Find where the given text appears and provide that cell's center as [X, Y] coordinate. 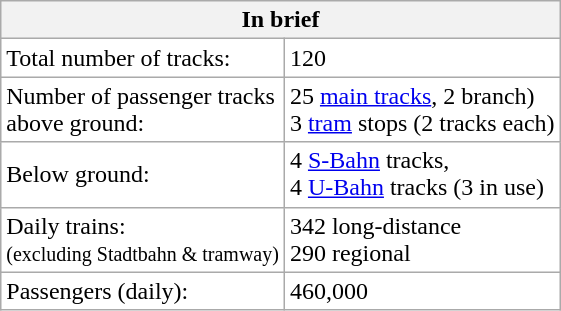
25 main tracks, 2 branch)3 tram stops (2 tracks each) [422, 110]
In brief [280, 20]
Daily trains: (excluding Stadtbahn & tramway) [143, 240]
Number of passenger tracksabove ground: [143, 110]
Passengers (daily): [143, 291]
342 long-distance290 regional [422, 240]
Total number of tracks: [143, 58]
4 S-Bahn tracks,4 U-Bahn tracks (3 in use) [422, 174]
460,000 [422, 291]
Below ground: [143, 174]
120 [422, 58]
